Scan for the cell matching the given text and deliver its (X, Y) coordinate at center. 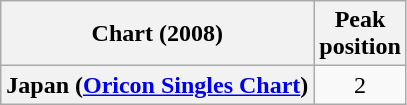
2 (360, 85)
Peak position (360, 34)
Japan (Oricon Singles Chart) (158, 85)
Chart (2008) (158, 34)
